Return [X, Y] of the center of cell containing provided text 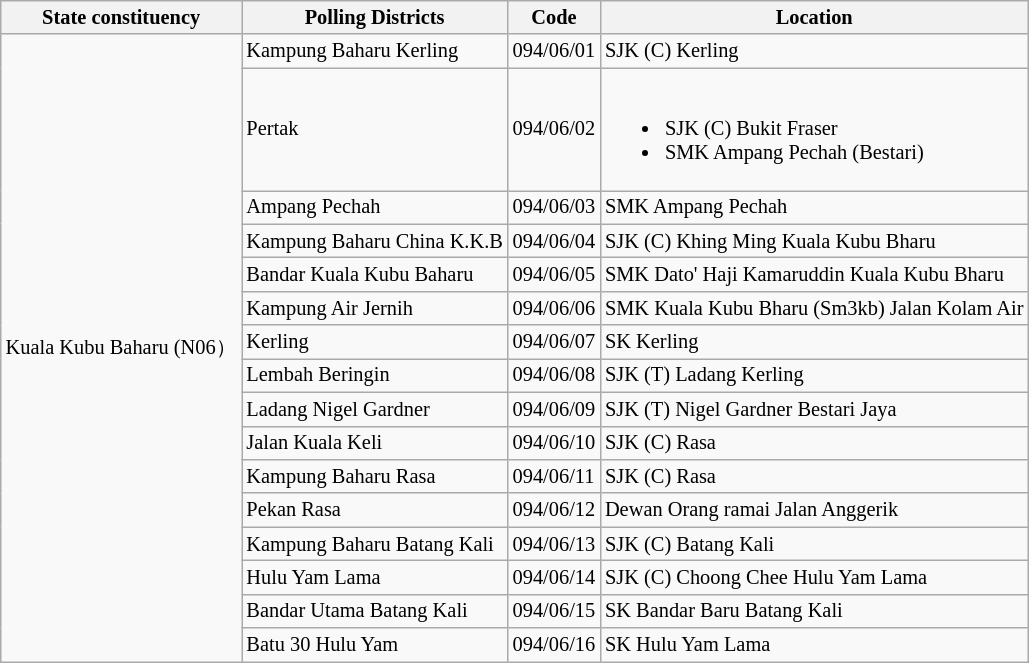
SJK (C) Choong Chee Hulu Yam Lama [814, 577]
Hulu Yam Lama [375, 577]
Batu 30 Hulu Yam [375, 645]
Location [814, 17]
Kampung Air Jernih [375, 308]
Polling Districts [375, 17]
Dewan Orang ramai Jalan Anggerik [814, 510]
SJK (C) Batang Kali [814, 544]
094/06/03 [554, 207]
Jalan Kuala Keli [375, 443]
094/06/09 [554, 409]
Ladang Nigel Gardner [375, 409]
Kampung Baharu China K.K.B [375, 241]
Code [554, 17]
SJK (C) Khing Ming Kuala Kubu Bharu [814, 241]
Pekan Rasa [375, 510]
094/06/01 [554, 51]
SJK (C) Bukit FraserSMK Ampang Pechah (Bestari) [814, 129]
094/06/04 [554, 241]
094/06/16 [554, 645]
Bandar Kuala Kubu Baharu [375, 274]
Kampung Baharu Kerling [375, 51]
Lembah Beringin [375, 375]
094/06/07 [554, 342]
SK Kerling [814, 342]
094/06/02 [554, 129]
Kerling [375, 342]
094/06/11 [554, 476]
Kampung Baharu Rasa [375, 476]
Kuala Kubu Baharu (N06） [122, 348]
State constituency [122, 17]
Ampang Pechah [375, 207]
SK Bandar Baru Batang Kali [814, 611]
094/06/05 [554, 274]
SK Hulu Yam Lama [814, 645]
094/06/13 [554, 544]
SMK Dato' Haji Kamaruddin Kuala Kubu Bharu [814, 274]
094/06/12 [554, 510]
Bandar Utama Batang Kali [375, 611]
SJK (C) Kerling [814, 51]
094/06/08 [554, 375]
SMK Kuala Kubu Bharu (Sm3kb) Jalan Kolam Air [814, 308]
Pertak [375, 129]
SMK Ampang Pechah [814, 207]
094/06/15 [554, 611]
SJK (T) Nigel Gardner Bestari Jaya [814, 409]
Kampung Baharu Batang Kali [375, 544]
094/06/10 [554, 443]
094/06/14 [554, 577]
094/06/06 [554, 308]
SJK (T) Ladang Kerling [814, 375]
